Identify which cell holds the provided text, then report its (X, Y) central coordinate. 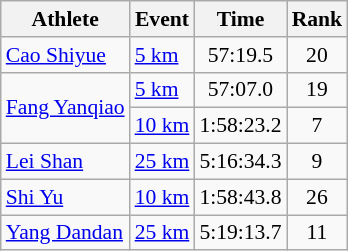
Lei Shan (66, 162)
57:07.0 (240, 90)
Yang Dandan (66, 233)
Time (240, 19)
1:58:23.2 (240, 126)
Shi Yu (66, 197)
1:58:43.8 (240, 197)
Rank (318, 19)
9 (318, 162)
Cao Shiyue (66, 55)
57:19.5 (240, 55)
Event (162, 19)
Athlete (66, 19)
19 (318, 90)
7 (318, 126)
20 (318, 55)
5:16:34.3 (240, 162)
5:19:13.7 (240, 233)
26 (318, 197)
Fang Yanqiao (66, 108)
11 (318, 233)
